Identify which cell holds the provided text, then report its (X, Y) central coordinate. 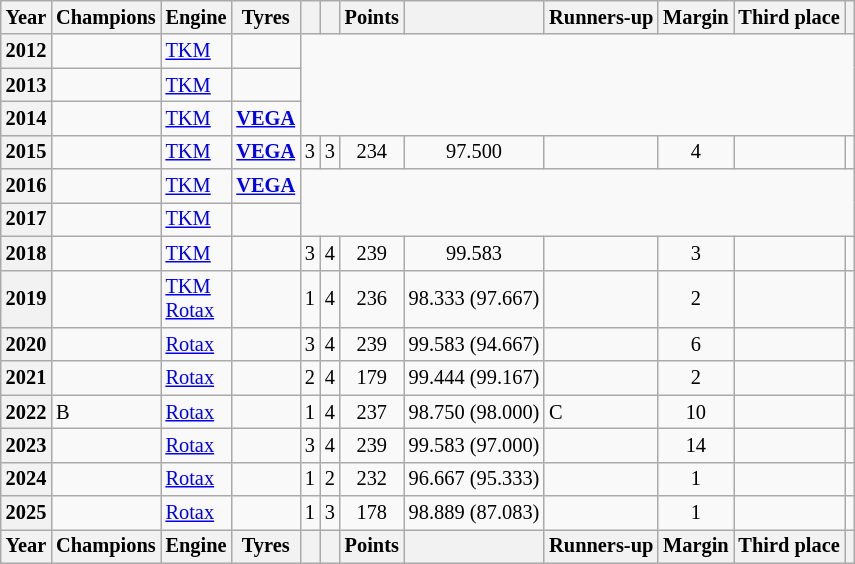
99.583 (474, 253)
97.500 (474, 152)
B (106, 412)
98.333 (97.667) (474, 299)
2013 (26, 85)
2016 (26, 186)
234 (372, 152)
99.583 (97.000) (474, 445)
2021 (26, 378)
178 (372, 513)
2017 (26, 219)
179 (372, 378)
99.583 (94.667) (474, 344)
10 (696, 412)
98.889 (87.083) (474, 513)
2018 (26, 253)
2022 (26, 412)
236 (372, 299)
14 (696, 445)
96.667 (95.333) (474, 479)
2012 (26, 51)
C (601, 412)
98.750 (98.000) (474, 412)
237 (372, 412)
2019 (26, 299)
TKM Rotax (196, 299)
2015 (26, 152)
2020 (26, 344)
2024 (26, 479)
99.444 (99.167) (474, 378)
2014 (26, 118)
6 (696, 344)
2023 (26, 445)
232 (372, 479)
2025 (26, 513)
